Extract the (X, Y) coordinate from the center of the cell holding the provided text.  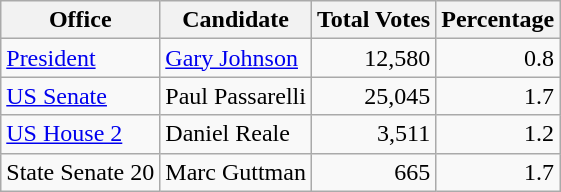
Marc Guttman (236, 172)
Total Votes (373, 20)
1.2 (498, 134)
25,045 (373, 96)
Office (80, 20)
3,511 (373, 134)
Paul Passarelli (236, 96)
State Senate 20 (80, 172)
US Senate (80, 96)
Gary Johnson (236, 58)
0.8 (498, 58)
12,580 (373, 58)
US House 2 (80, 134)
Candidate (236, 20)
665 (373, 172)
Daniel Reale (236, 134)
President (80, 58)
Percentage (498, 20)
